Return [x, y] of the center of cell containing provided text 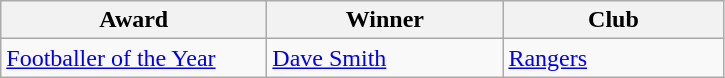
Award [134, 20]
Winner [385, 20]
Footballer of the Year [134, 58]
Dave Smith [385, 58]
Rangers [614, 58]
Club [614, 20]
